Output the (x, y) coordinate of the center of the cell containing the given text.  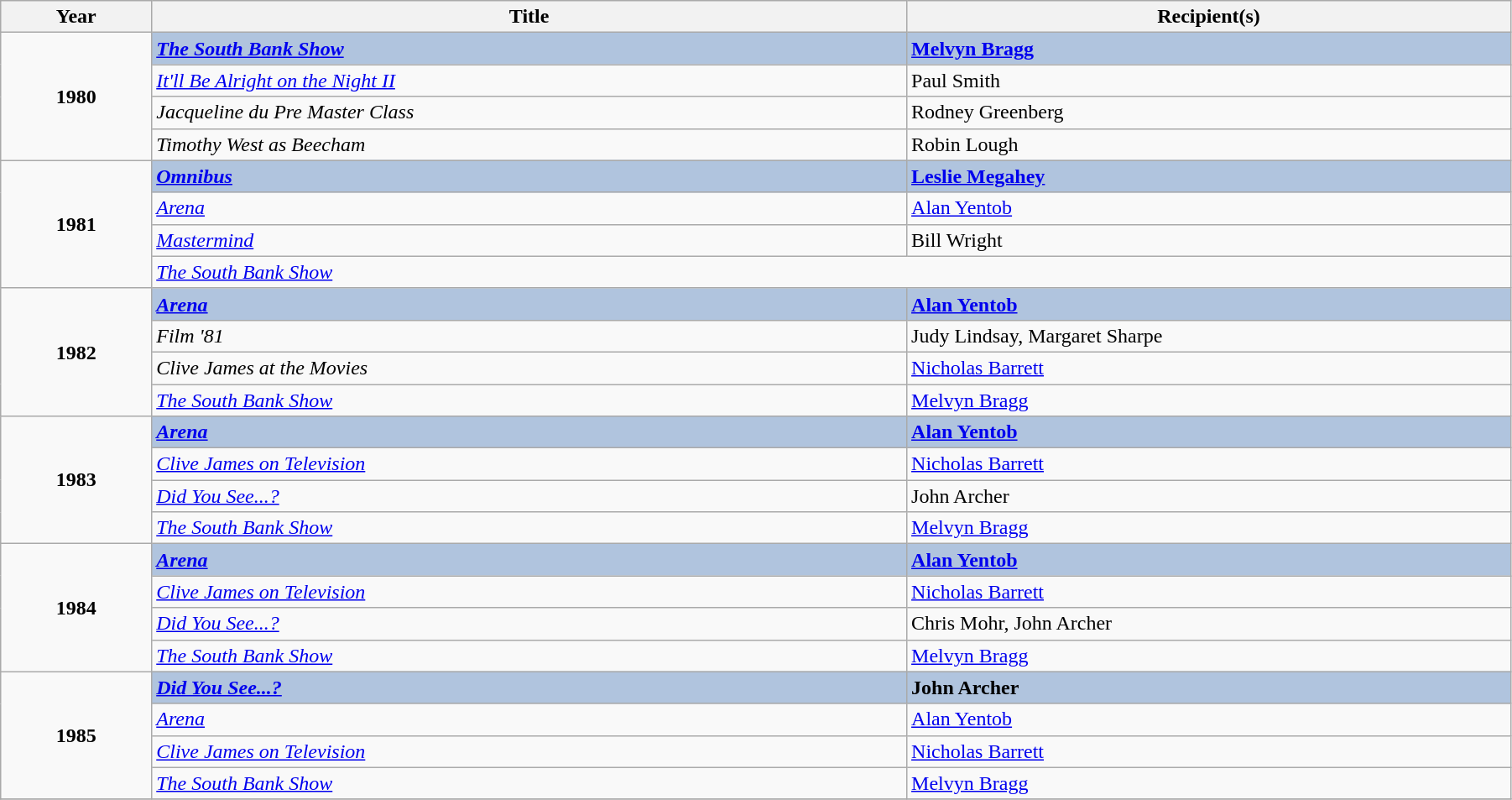
Recipient(s) (1209, 17)
Leslie Megahey (1209, 176)
Year (76, 17)
1984 (76, 608)
1980 (76, 97)
Film '81 (529, 336)
Judy Lindsay, Margaret Sharpe (1209, 336)
Bill Wright (1209, 240)
1983 (76, 480)
1982 (76, 352)
Chris Mohr, John Archer (1209, 624)
Mastermind (529, 240)
1985 (76, 735)
It'll Be Alright on the Night II (529, 81)
Robin Lough (1209, 144)
Jacqueline du Pre Master Class (529, 112)
Rodney Greenberg (1209, 112)
Paul Smith (1209, 81)
Title (529, 17)
Omnibus (529, 176)
1981 (76, 224)
Clive James at the Movies (529, 368)
Timothy West as Beecham (529, 144)
